Provide the (x, y) coordinate of the cell's center where the given text is located.  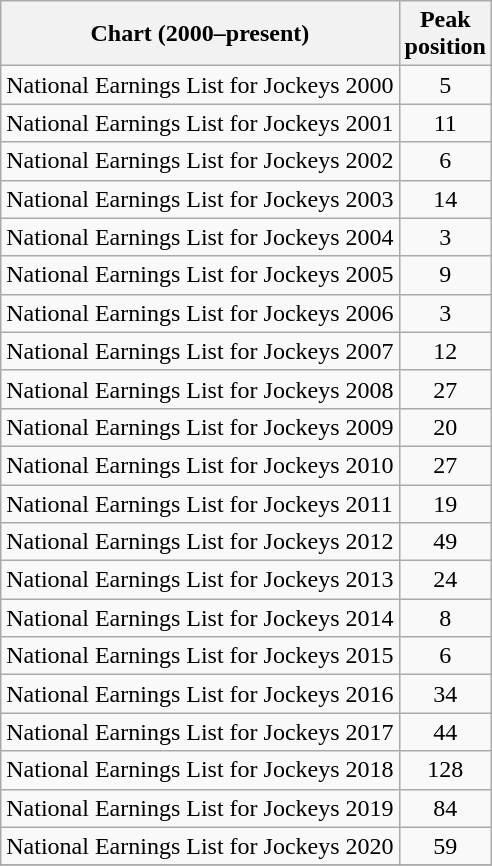
19 (445, 503)
National Earnings List for Jockeys 2004 (200, 237)
National Earnings List for Jockeys 2016 (200, 694)
National Earnings List for Jockeys 2007 (200, 351)
12 (445, 351)
National Earnings List for Jockeys 2017 (200, 732)
Chart (2000–present) (200, 34)
National Earnings List for Jockeys 2015 (200, 656)
National Earnings List for Jockeys 2006 (200, 313)
20 (445, 427)
84 (445, 808)
National Earnings List for Jockeys 2010 (200, 465)
National Earnings List for Jockeys 2001 (200, 123)
National Earnings List for Jockeys 2019 (200, 808)
National Earnings List for Jockeys 2003 (200, 199)
National Earnings List for Jockeys 2002 (200, 161)
5 (445, 85)
National Earnings List for Jockeys 2013 (200, 580)
National Earnings List for Jockeys 2011 (200, 503)
24 (445, 580)
National Earnings List for Jockeys 2005 (200, 275)
National Earnings List for Jockeys 2018 (200, 770)
128 (445, 770)
National Earnings List for Jockeys 2008 (200, 389)
9 (445, 275)
National Earnings List for Jockeys 2012 (200, 542)
National Earnings List for Jockeys 2009 (200, 427)
44 (445, 732)
49 (445, 542)
59 (445, 846)
Peakposition (445, 34)
34 (445, 694)
8 (445, 618)
11 (445, 123)
National Earnings List for Jockeys 2014 (200, 618)
National Earnings List for Jockeys 2020 (200, 846)
14 (445, 199)
National Earnings List for Jockeys 2000 (200, 85)
